Detect which cell encompasses the target text, then output its (X, Y) center coordinate. 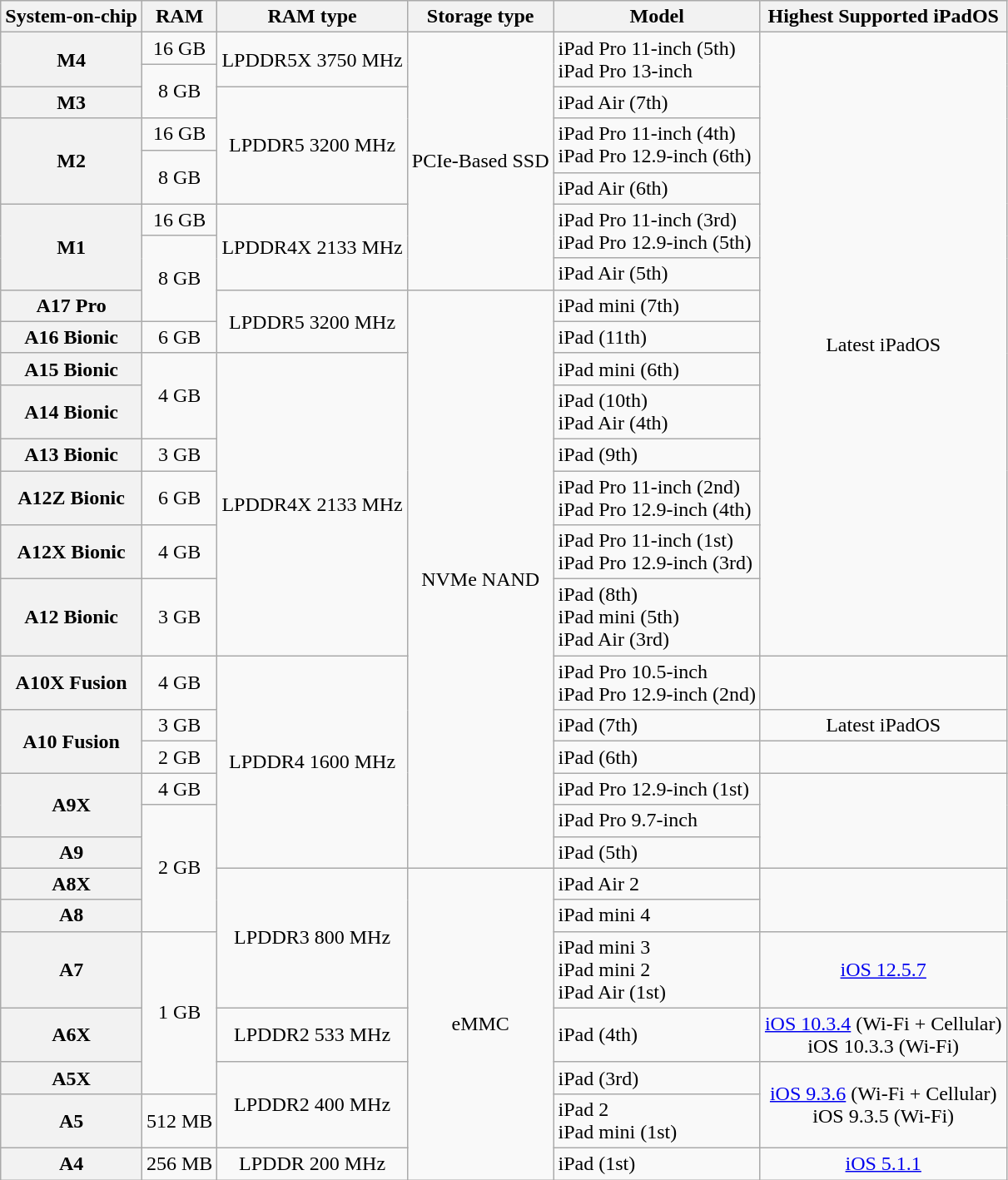
A5 (72, 1120)
PCIe-Based SSD (480, 161)
A8 (72, 915)
A9 (72, 852)
iPad (3rd) (657, 1078)
Model (657, 17)
A8X (72, 884)
iOS 10.3.4 (Wi-Fi + Cellular)iOS 10.3.3 (Wi-Fi) (883, 1035)
System-on-chip (72, 17)
iPad mini (7th) (657, 305)
iPad Pro 11-inch (4th)iPad Pro 12.9-inch (6th) (657, 145)
A10X Fusion (72, 682)
1 GB (179, 1012)
256 MB (179, 1163)
iPad (11th) (657, 337)
iPad (8th)iPad mini (5th)iPad Air (3rd) (657, 617)
A7 (72, 969)
A10 Fusion (72, 741)
iOS 9.3.6 (Wi-Fi + Cellular)iOS 9.3.5 (Wi-Fi) (883, 1105)
RAM (179, 17)
A15 Bionic (72, 369)
iPad (7th) (657, 726)
LPDDR4 1600 MHz (312, 762)
RAM type (312, 17)
512 MB (179, 1120)
M3 (72, 102)
iPad Pro 11-inch (3rd)iPad Pro 12.9-inch (5th) (657, 231)
NVMe NAND (480, 579)
Storage type (480, 17)
iPad Air 2 (657, 884)
M1 (72, 246)
LPDDR 200 MHz (312, 1163)
iPad mini (6th) (657, 369)
LPDDR2 400 MHz (312, 1105)
iPad (6th) (657, 757)
Highest Supported iPadOS (883, 17)
M4 (72, 60)
LPDDR2 533 MHz (312, 1035)
iOS 12.5.7 (883, 969)
iPad (5th) (657, 852)
iPad Pro 12.9-inch (1st) (657, 789)
M2 (72, 161)
iPad (9th) (657, 454)
A12X Bionic (72, 553)
iPad Pro 11-inch (1st)iPad Pro 12.9-inch (3rd) (657, 553)
A16 Bionic (72, 337)
iPad Pro 11-inch (5th)iPad Pro 13-inch (657, 60)
iPad mini 3iPad mini 2iPad Air (1st) (657, 969)
LPDDR5X 3750 MHz (312, 60)
iPad mini 4 (657, 915)
iPad Air (6th) (657, 188)
iPad Pro 9.7-inch (657, 821)
iPad Air (5th) (657, 274)
A6X (72, 1035)
iPad (1st) (657, 1163)
A5X (72, 1078)
A4 (72, 1163)
iPad 2iPad mini (1st) (657, 1120)
iPad (4th) (657, 1035)
eMMC (480, 1024)
A9X (72, 805)
A14 Bionic (72, 411)
A17 Pro (72, 305)
iPad Air (7th) (657, 102)
LPDDR3 800 MHz (312, 938)
iPad (10th)iPad Air (4th) (657, 411)
iOS 5.1.1 (883, 1163)
iPad Pro 11-inch (2nd)iPad Pro 12.9-inch (4th) (657, 498)
A12Z Bionic (72, 498)
iPad Pro 10.5-inchiPad Pro 12.9-inch (2nd) (657, 682)
A12 Bionic (72, 617)
A13 Bionic (72, 454)
